Detect which cell encompasses the target text, then output its [X, Y] center coordinate. 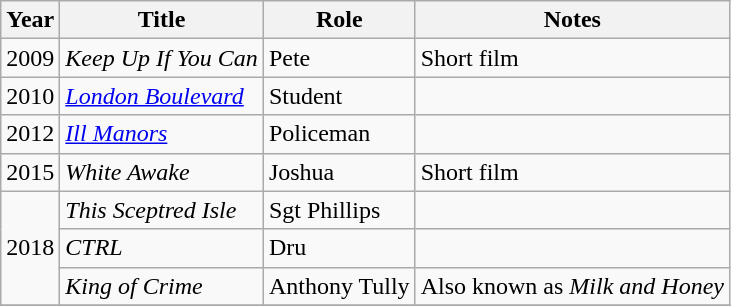
2015 [30, 172]
Sgt Phillips [339, 210]
Pete [339, 58]
2018 [30, 248]
Dru [339, 248]
Notes [572, 20]
London Boulevard [162, 96]
CTRL [162, 248]
2010 [30, 96]
Also known as Milk and Honey [572, 286]
Joshua [339, 172]
Year [30, 20]
2009 [30, 58]
King of Crime [162, 286]
White Awake [162, 172]
Student [339, 96]
Keep Up If You Can [162, 58]
Title [162, 20]
Policeman [339, 134]
Role [339, 20]
Anthony Tully [339, 286]
Ill Manors [162, 134]
This Sceptred Isle [162, 210]
2012 [30, 134]
